From the cell containing the given text, extract its center point as [x, y] coordinate. 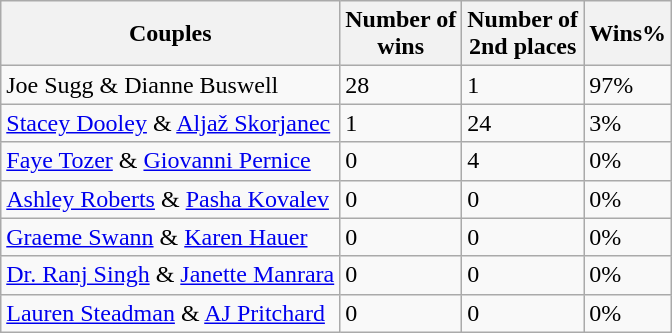
Number ofwins [401, 34]
Number of2nd places [523, 34]
Dr. Ranj Singh & Janette Manrara [170, 275]
28 [401, 85]
Joe Sugg & Dianne Buswell [170, 85]
Wins% [628, 34]
Faye Tozer & Giovanni Pernice [170, 161]
3% [628, 123]
Ashley Roberts & Pasha Kovalev [170, 199]
Couples [170, 34]
4 [523, 161]
24 [523, 123]
Lauren Steadman & AJ Pritchard [170, 313]
Graeme Swann & Karen Hauer [170, 237]
97% [628, 85]
Stacey Dooley & Aljaž Skorjanec [170, 123]
